Scan for the cell matching the given text and deliver its [X, Y] coordinate at center. 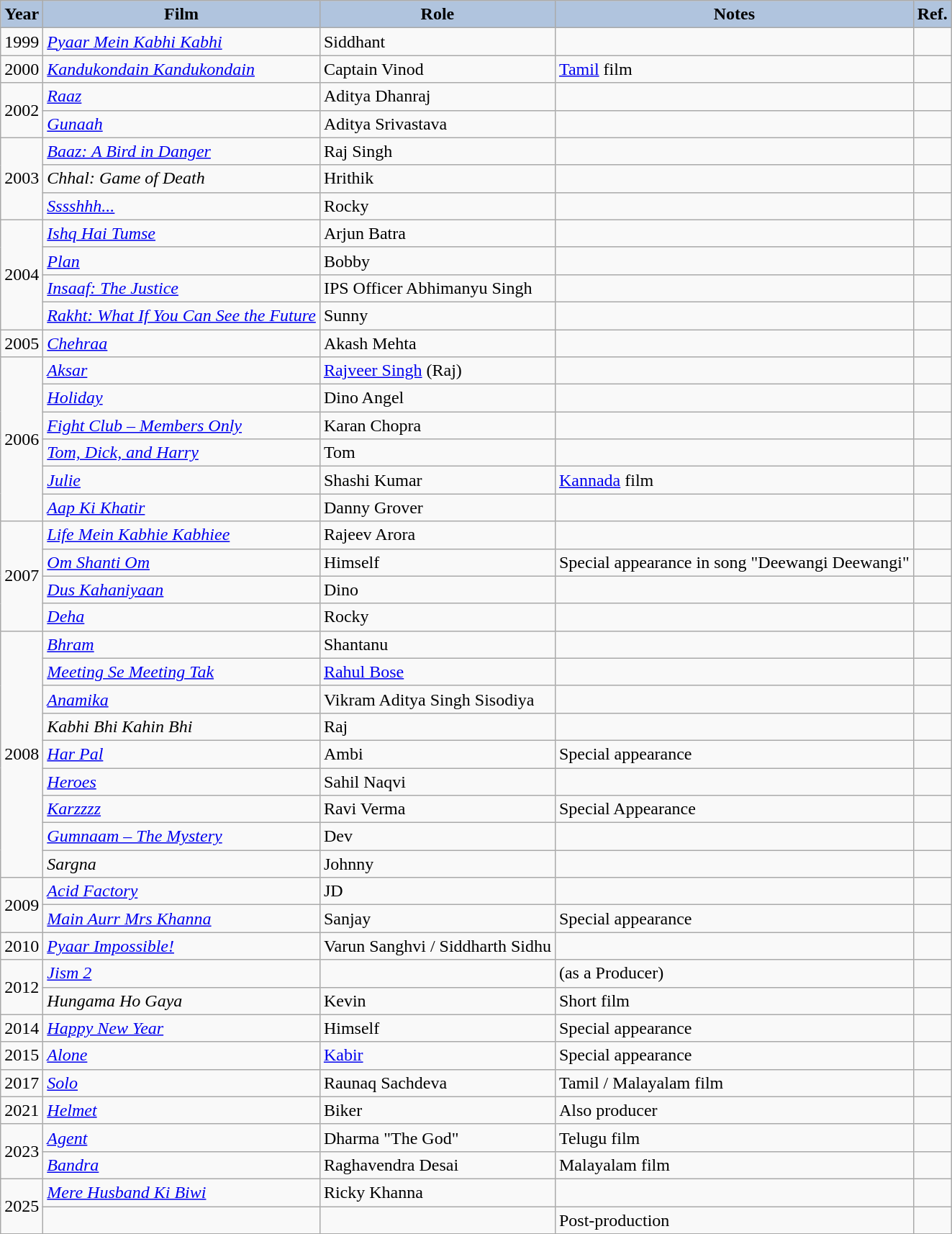
Gunaah [181, 124]
Dev [438, 837]
Akash Mehta [438, 343]
2002 [22, 110]
Sssshhh... [181, 206]
Malayalam film [734, 1165]
Karan Chopra [438, 425]
Aksar [181, 371]
Year [22, 14]
Telugu film [734, 1138]
Insaaf: The Justice [181, 288]
Holiday [181, 398]
Short film [734, 1001]
2005 [22, 343]
Notes [734, 14]
Helmet [181, 1110]
Bandra [181, 1165]
Film [181, 14]
2009 [22, 905]
Ref. [933, 14]
2004 [22, 274]
Pyaar Mein Kabhi Kabhi [181, 42]
Om Shanti Om [181, 562]
Kandukondain Kandukondain [181, 69]
Alone [181, 1055]
Role [438, 14]
Mere Husband Ki Biwi [181, 1192]
Dino Angel [438, 398]
2017 [22, 1083]
Vikram Aditya Singh Sisodiya [438, 699]
Jism 2 [181, 973]
Julie [181, 480]
Tom [438, 453]
Agent [181, 1138]
2000 [22, 69]
Dharma "The God" [438, 1138]
1999 [22, 42]
Aditya Dhanraj [438, 96]
2007 [22, 576]
Bhram [181, 644]
Happy New Year [181, 1028]
(as a Producer) [734, 973]
Deha [181, 617]
2010 [22, 946]
Rajveer Singh (Raj) [438, 371]
2021 [22, 1110]
2015 [22, 1055]
2023 [22, 1151]
Meeting Se Meeting Tak [181, 672]
Pyaar Impossible! [181, 946]
Raghavendra Desai [438, 1165]
Dino [438, 590]
Special Appearance [734, 809]
Ambi [438, 754]
2025 [22, 1206]
Bobby [438, 261]
Kannada film [734, 480]
Raunaq Sachdeva [438, 1083]
Ishq Hai Tumse [181, 233]
Tom, Dick, and Harry [181, 453]
Sargna [181, 864]
Rahul Bose [438, 672]
Karzzzz [181, 809]
Sahil Naqvi [438, 781]
Kabhi Bhi Kahin Bhi [181, 726]
Raj Singh [438, 151]
Kabir [438, 1055]
Fight Club – Members Only [181, 425]
Johnny [438, 864]
Arjun Batra [438, 233]
Main Aurr Mrs Khanna [181, 919]
Life Mein Kabhie Kabhiee [181, 535]
Special appearance in song "Deewangi Deewangi" [734, 562]
2008 [22, 755]
Ricky Khanna [438, 1192]
Baaz: A Bird in Danger [181, 151]
Raaz [181, 96]
Shashi Kumar [438, 480]
Heroes [181, 781]
Ravi Verma [438, 809]
Plan [181, 261]
Gumnaam – The Mystery [181, 837]
2006 [22, 439]
Danny Grover [438, 508]
Raj [438, 726]
Tamil film [734, 69]
Dus Kahaniyaan [181, 590]
Post-production [734, 1220]
Hungama Ho Gaya [181, 1001]
Biker [438, 1110]
Hrithik [438, 179]
2012 [22, 987]
2003 [22, 179]
Chehraa [181, 343]
Chhal: Game of Death [181, 179]
Aditya Srivastava [438, 124]
Sanjay [438, 919]
Har Pal [181, 754]
Rajeev Arora [438, 535]
Acid Factory [181, 891]
2014 [22, 1028]
Tamil / Malayalam film [734, 1083]
IPS Officer Abhimanyu Singh [438, 288]
Varun Sanghvi / Siddharth Sidhu [438, 946]
Anamika [181, 699]
Also producer [734, 1110]
Solo [181, 1083]
Rakht: What If You Can See the Future [181, 315]
Sunny [438, 315]
Aap Ki Khatir [181, 508]
JD [438, 891]
Captain Vinod [438, 69]
Siddhant [438, 42]
Shantanu [438, 644]
Kevin [438, 1001]
